Locate the cell with the specified text and output its [X, Y] center coordinate. 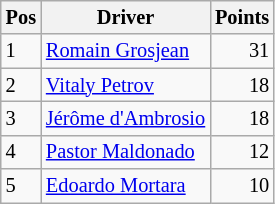
12 [242, 152]
5 [21, 186]
Vitaly Petrov [126, 85]
3 [21, 118]
31 [242, 51]
Romain Grosjean [126, 51]
Pastor Maldonado [126, 152]
Driver [126, 17]
4 [21, 152]
2 [21, 85]
Edoardo Mortara [126, 186]
Pos [21, 17]
Jérôme d'Ambrosio [126, 118]
Points [242, 17]
1 [21, 51]
10 [242, 186]
